From the cell containing the given text, extract its center point as [x, y] coordinate. 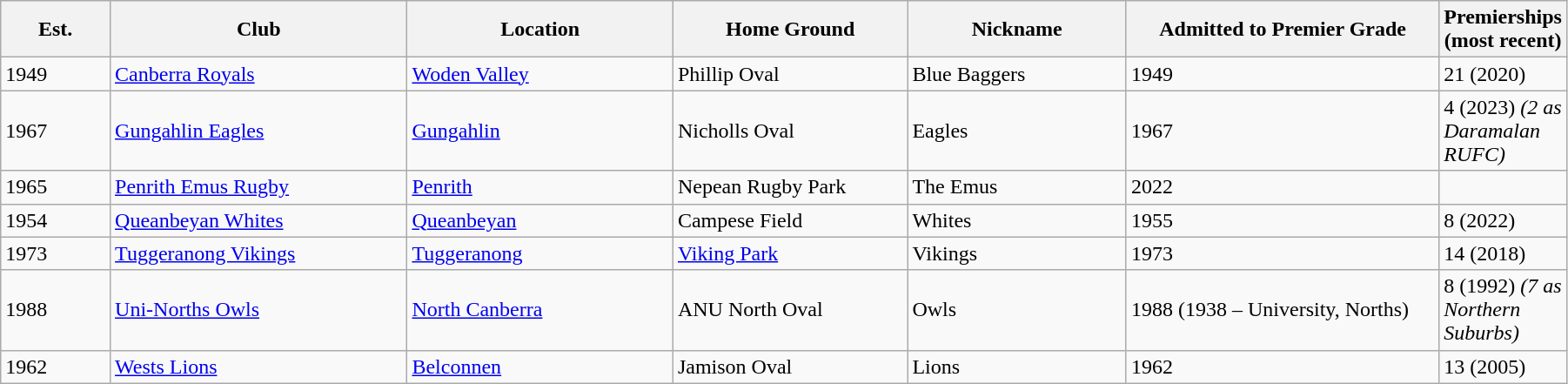
Queanbeyan Whites [259, 220]
Eagles [1017, 131]
Penrith Emus Rugby [259, 187]
Jamison Oval [790, 367]
Vikings [1017, 253]
ANU North Oval [790, 310]
4 (2023) (2 as Daramalan RUFC) [1504, 131]
1988 [56, 310]
Uni-Norths Owls [259, 310]
21 (2020) [1504, 74]
Home Ground [790, 30]
Queanbeyan [539, 220]
Campese Field [790, 220]
1965 [56, 187]
Blue Baggers [1017, 74]
Wests Lions [259, 367]
Whites [1017, 220]
Penrith [539, 187]
Location [539, 30]
Belconnen [539, 367]
1988 (1938 – University, Norths) [1283, 310]
Phillip Oval [790, 74]
Club [259, 30]
Est. [56, 30]
The Emus [1017, 187]
Gungahlin [539, 131]
Owls [1017, 310]
Admitted to Premier Grade [1283, 30]
Nepean Rugby Park [790, 187]
Viking Park [790, 253]
Premierships (most recent) [1504, 30]
North Canberra [539, 310]
1954 [56, 220]
Canberra Royals [259, 74]
8 (2022) [1504, 220]
8 (1992) (7 as Northern Suburbs) [1504, 310]
Tuggeranong Vikings [259, 253]
Nicholls Oval [790, 131]
1955 [1283, 220]
Woden Valley [539, 74]
14 (2018) [1504, 253]
Tuggeranong [539, 253]
13 (2005) [1504, 367]
Gungahlin Eagles [259, 131]
2022 [1283, 187]
Lions [1017, 367]
Nickname [1017, 30]
